Return [X, Y] of the center of cell containing provided text 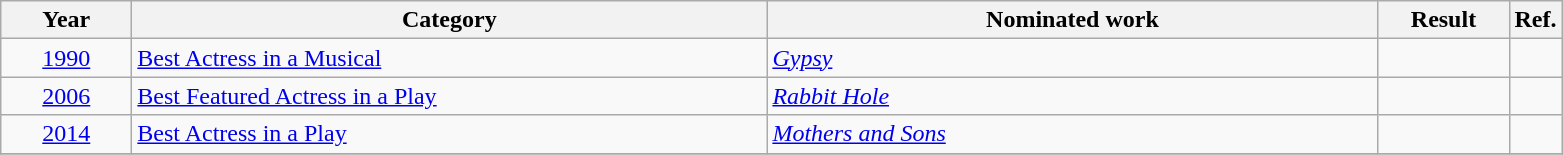
Best Featured Actress in a Play [450, 96]
Mothers and Sons [1072, 134]
Result [1444, 20]
Best Actress in a Musical [450, 58]
Nominated work [1072, 20]
Rabbit Hole [1072, 96]
1990 [66, 58]
2006 [66, 96]
Ref. [1536, 20]
2014 [66, 134]
Best Actress in a Play [450, 134]
Year [66, 20]
Category [450, 20]
Gypsy [1072, 58]
